Identify which cell holds the provided text, then report its [X, Y] central coordinate. 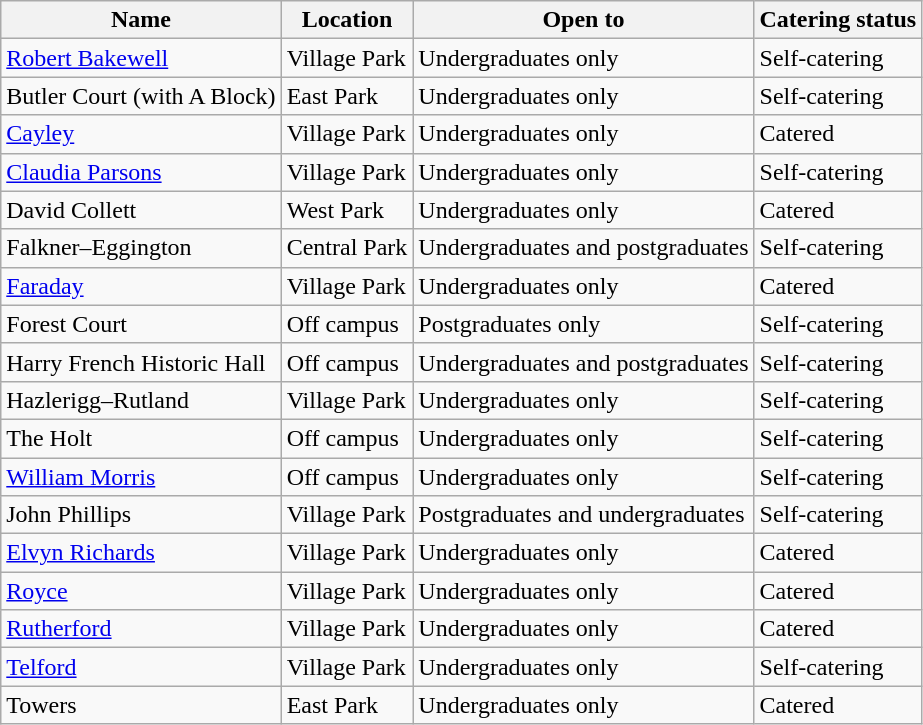
Postgraduates only [584, 324]
Telford [141, 667]
Postgraduates and undergraduates [584, 515]
John Phillips [141, 515]
Open to [584, 20]
Harry French Historic Hall [141, 362]
Faraday [141, 286]
Robert Bakewell [141, 58]
Butler Court (with A Block) [141, 96]
Cayley [141, 134]
Hazlerigg–Rutland [141, 400]
Catering status [838, 20]
Forest Court [141, 324]
Elvyn Richards [141, 553]
Location [347, 20]
Rutherford [141, 629]
Name [141, 20]
Towers [141, 705]
Falkner–Eggington [141, 248]
The Holt [141, 438]
David Collett [141, 210]
Central Park [347, 248]
Royce [141, 591]
William Morris [141, 477]
Claudia Parsons [141, 172]
West Park [347, 210]
